Locate the cell with the specified text and output its (x, y) center coordinate. 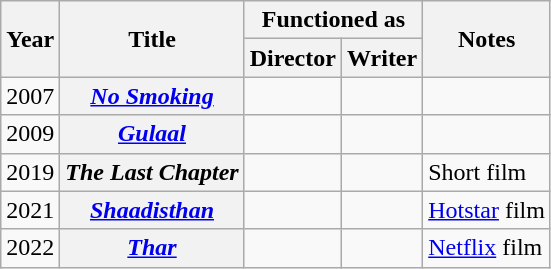
Gulaal (152, 134)
2019 (30, 172)
Functioned as (333, 20)
Year (30, 39)
No Smoking (152, 96)
2009 (30, 134)
Hotstar film (487, 210)
Notes (487, 39)
Writer (382, 58)
The Last Chapter (152, 172)
2021 (30, 210)
Title (152, 39)
Shaadisthan (152, 210)
Short film (487, 172)
Thar (152, 248)
2022 (30, 248)
Director (292, 58)
2007 (30, 96)
Netflix film (487, 248)
